Detect which cell encompasses the target text, then output its [X, Y] center coordinate. 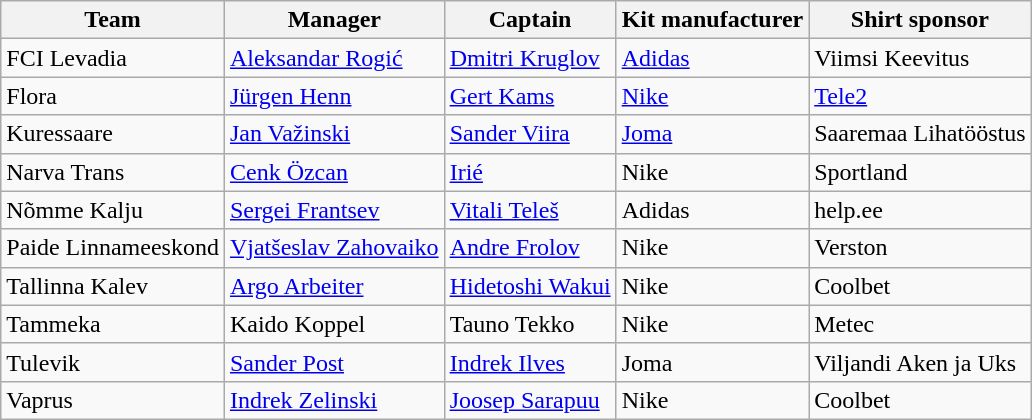
Viljandi Aken ja Uks [920, 362]
Viimsi Keevitus [920, 58]
Tallinna Kalev [113, 286]
Tauno Tekko [530, 324]
Sander Post [334, 362]
Dmitri Kruglov [530, 58]
Indrek Ilves [530, 362]
Narva Trans [113, 172]
Shirt sponsor [920, 20]
Irié [530, 172]
Kaido Koppel [334, 324]
Hidetoshi Wakui [530, 286]
Vitali Teleš [530, 210]
Sportland [920, 172]
Tammeka [113, 324]
Saaremaa Lihatööstus [920, 134]
Cenk Özcan [334, 172]
Vaprus [113, 400]
Andre Frolov [530, 248]
Nõmme Kalju [113, 210]
Team [113, 20]
Indrek Zelinski [334, 400]
Kit manufacturer [712, 20]
help.ee [920, 210]
Gert Kams [530, 96]
Aleksandar Rogić [334, 58]
Captain [530, 20]
Kuressaare [113, 134]
Flora [113, 96]
FCI Levadia [113, 58]
Sergei Frantsev [334, 210]
Metec [920, 324]
Verston [920, 248]
Jan Važinski [334, 134]
Paide Linnameeskond [113, 248]
Argo Arbeiter [334, 286]
Jürgen Henn [334, 96]
Manager [334, 20]
Tele2 [920, 96]
Joosep Sarapuu [530, 400]
Vjatšeslav Zahovaiko [334, 248]
Sander Viira [530, 134]
Tulevik [113, 362]
